Find where the given text appears and provide that cell's center as (x, y) coordinate. 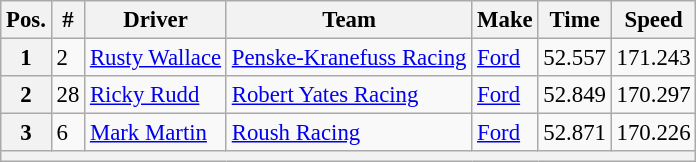
52.849 (574, 95)
171.243 (654, 58)
Ricky Rudd (156, 95)
Roush Racing (348, 133)
52.557 (574, 58)
3 (26, 133)
Driver (156, 20)
28 (68, 95)
Robert Yates Racing (348, 95)
Penske-Kranefuss Racing (348, 58)
Make (505, 20)
Rusty Wallace (156, 58)
Speed (654, 20)
Team (348, 20)
1 (26, 58)
170.226 (654, 133)
Mark Martin (156, 133)
Pos. (26, 20)
6 (68, 133)
170.297 (654, 95)
Time (574, 20)
# (68, 20)
52.871 (574, 133)
